Determine the [x, y] coordinate at the center of the cell enclosing the given text.  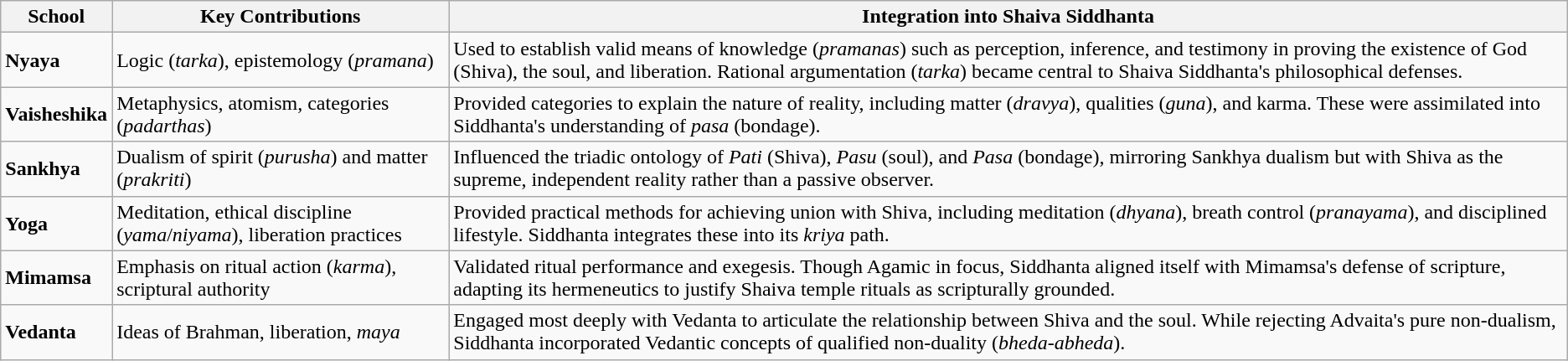
Yoga [57, 223]
Key Contributions [281, 17]
Vaisheshika [57, 114]
Meditation, ethical discipline (yama/niyama), liberation practices [281, 223]
School [57, 17]
Ideas of Brahman, liberation, maya [281, 332]
Emphasis on ritual action (karma), scriptural authority [281, 278]
Metaphysics, atomism, categories (padarthas) [281, 114]
Nyaya [57, 60]
Integration into Shaiva Siddhanta [1008, 17]
Logic (tarka), epistemology (pramana) [281, 60]
Dualism of spirit (purusha) and matter (prakriti) [281, 169]
Vedanta [57, 332]
Sankhya [57, 169]
Mimamsa [57, 278]
